Locate the cell with the specified text and output its [x, y] center coordinate. 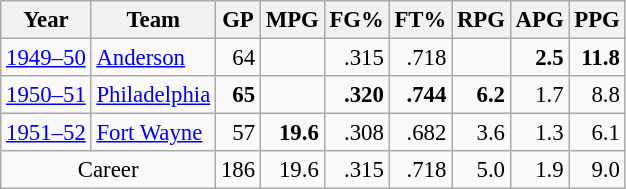
1.9 [540, 170]
1.3 [540, 133]
1951–52 [46, 133]
11.8 [597, 58]
9.0 [597, 170]
57 [238, 133]
Team [153, 20]
8.8 [597, 95]
.682 [420, 133]
PPG [597, 20]
1949–50 [46, 58]
64 [238, 58]
2.5 [540, 58]
GP [238, 20]
65 [238, 95]
6.2 [482, 95]
186 [238, 170]
RPG [482, 20]
Year [46, 20]
6.1 [597, 133]
FT% [420, 20]
FG% [356, 20]
Fort Wayne [153, 133]
Philadelphia [153, 95]
1.7 [540, 95]
Career [108, 170]
.308 [356, 133]
1950–51 [46, 95]
MPG [292, 20]
.744 [420, 95]
3.6 [482, 133]
.320 [356, 95]
APG [540, 20]
Anderson [153, 58]
5.0 [482, 170]
